Search for the cell housing the specified text and yield its [x, y] center coordinate. 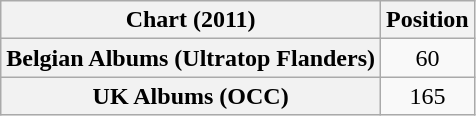
Belgian Albums (Ultratop Flanders) [191, 58]
Position [428, 20]
UK Albums (OCC) [191, 96]
165 [428, 96]
Chart (2011) [191, 20]
60 [428, 58]
